Output the [X, Y] coordinate of the center of the cell containing the given text.  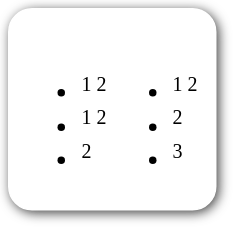
1 21 22 [64, 109]
1 223 [155, 109]
